Find where the given text appears and provide that cell's center as (X, Y) coordinate. 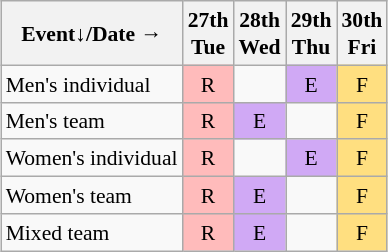
27thTue (208, 33)
28thWed (259, 33)
Women's team (92, 194)
Men's individual (92, 84)
Women's individual (92, 158)
Men's team (92, 120)
29thThu (312, 33)
Mixed team (92, 232)
30thFri (362, 33)
Event↓/Date → (92, 33)
